For the text-containing cell, return its midpoint in [x, y] coordinate format. 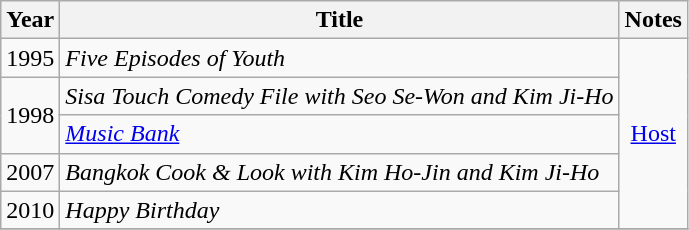
1998 [30, 115]
Music Bank [340, 134]
Sisa Touch Comedy File with Seo Se-Won and Kim Ji-Ho [340, 96]
Notes [653, 20]
2007 [30, 172]
Five Episodes of Youth [340, 58]
Happy Birthday [340, 210]
Year [30, 20]
Bangkok Cook & Look with Kim Ho-Jin and Kim Ji-Ho [340, 172]
Host [653, 134]
1995 [30, 58]
Title [340, 20]
2010 [30, 210]
